Return the [X, Y] coordinate for the center point of the cell that contains the specified text.  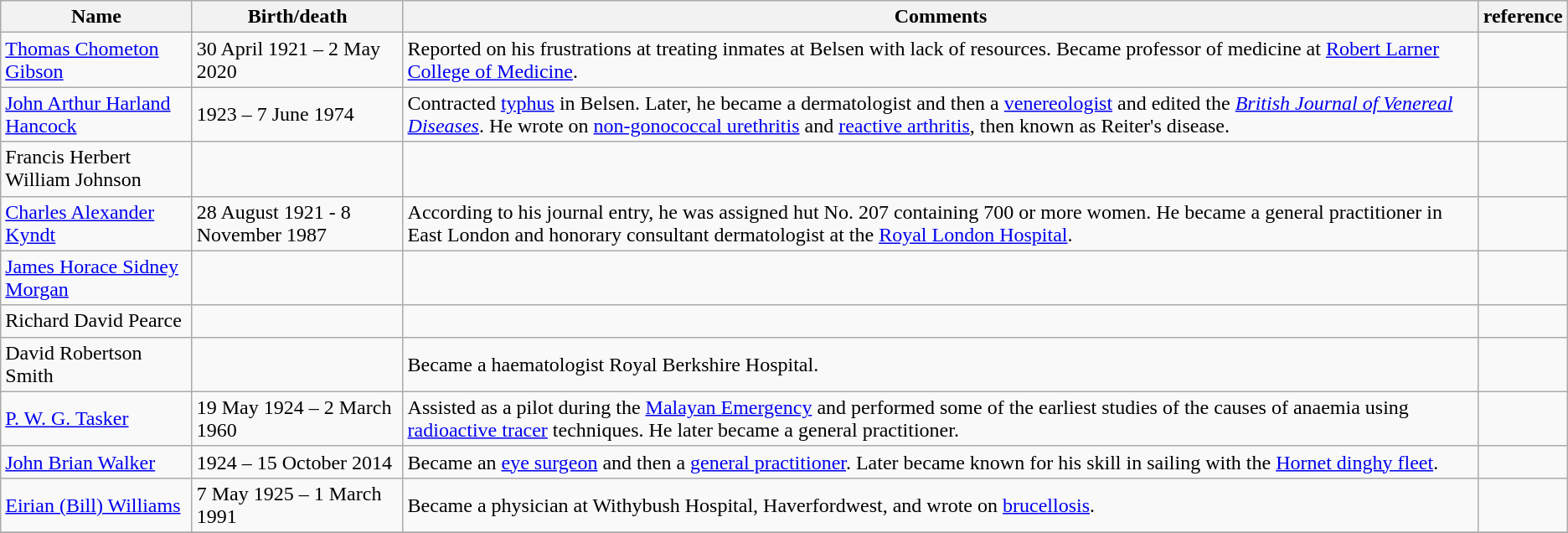
Francis Herbert William Johnson [96, 169]
Reported on his frustrations at treating inmates at Belsen with lack of resources. Became professor of medicine at Robert Larner College of Medicine. [941, 60]
Comments [941, 17]
1923 – 7 June 1974 [297, 114]
Charles Alexander Kyndt [96, 223]
Eirian (Bill) Williams [96, 505]
1924 – 15 October 2014 [297, 462]
7 May 1925 – 1 March 1991 [297, 505]
James Horace Sidney Morgan [96, 278]
Became an eye surgeon and then a general practitioner. Later became known for his skill in sailing with the Hornet dinghy fleet. [941, 462]
28 August 1921 - 8 November 1987 [297, 223]
19 May 1924 – 2 March 1960 [297, 419]
Name [96, 17]
Thomas Chometon Gibson [96, 60]
reference [1523, 17]
30 April 1921 – 2 May 2020 [297, 60]
Became a physician at Withybush Hospital, Haverfordwest, and wrote on brucellosis. [941, 505]
Birth/death [297, 17]
Became a haematologist Royal Berkshire Hospital. [941, 364]
John Brian Walker [96, 462]
P. W. G. Tasker [96, 419]
John Arthur Harland Hancock [96, 114]
Richard David Pearce [96, 321]
David Robertson Smith [96, 364]
